Detect which cell encompasses the target text, then output its (X, Y) center coordinate. 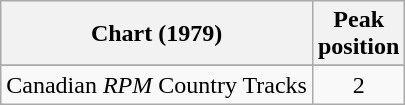
2 (358, 85)
Canadian RPM Country Tracks (157, 85)
Peakposition (358, 34)
Chart (1979) (157, 34)
